Search for the cell housing the specified text and yield its (x, y) center coordinate. 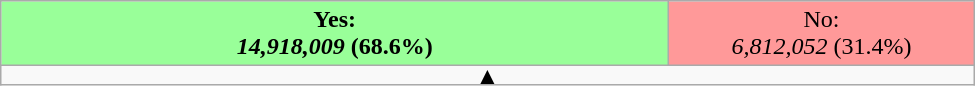
Yes: 14,918,009 (68.6%) (335, 34)
No: 6,812,052 (31.4%) (822, 34)
